Pinpoint the cell where the given text exists, returning its [x, y] midpoint coordinate. 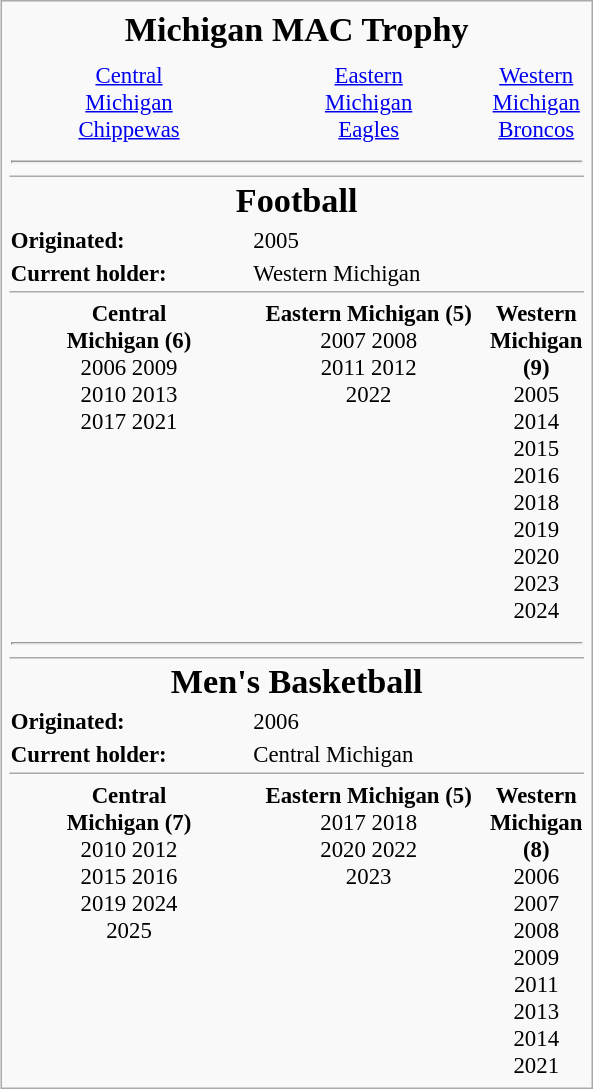
Western Michigan (9)2005 20142015 20162018 20192020 20232024 [536, 462]
Western Michigan [418, 273]
Central MichiganChippewas [129, 102]
CentralMichigan (7)2010 20122015 20162019 20242025 [129, 931]
Western Michigan (8)2006 20072008 20092011 20132014 2021 [536, 931]
Football [296, 201]
EasternMichiganEagles [369, 102]
Men's Basketball [296, 683]
Eastern Michigan (5)2007 20082011 20122022 [369, 462]
Central Michigan [418, 755]
CentralMichigan (6)2006 20092010 20132017 2021 [129, 462]
2005 [418, 240]
WesternMichiganBroncos [536, 102]
2006 [418, 722]
Michigan MAC Trophy [296, 30]
Eastern Michigan (5)2017 20182020 20222023 [369, 931]
